Scan for the cell matching the given text and deliver its (x, y) coordinate at center. 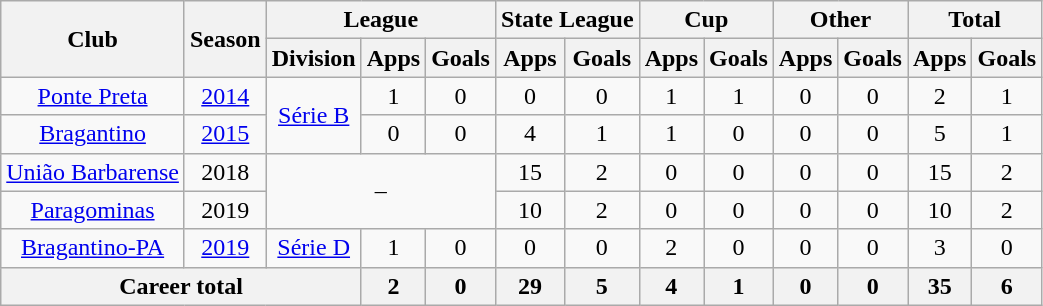
League (380, 20)
2015 (225, 134)
2014 (225, 96)
Paragominas (93, 210)
Season (225, 39)
Série D (314, 248)
Other (840, 20)
Bragantino (93, 134)
Série B (314, 115)
Career total (181, 286)
Division (314, 58)
State League (567, 20)
– (380, 191)
Club (93, 39)
Ponte Preta (93, 96)
Bragantino-PA (93, 248)
2018 (225, 172)
União Barbarense (93, 172)
Cup (706, 20)
35 (940, 286)
29 (530, 286)
6 (1007, 286)
Total (975, 20)
3 (940, 248)
